Determine the (x, y) coordinate at the center of the cell enclosing the given text.  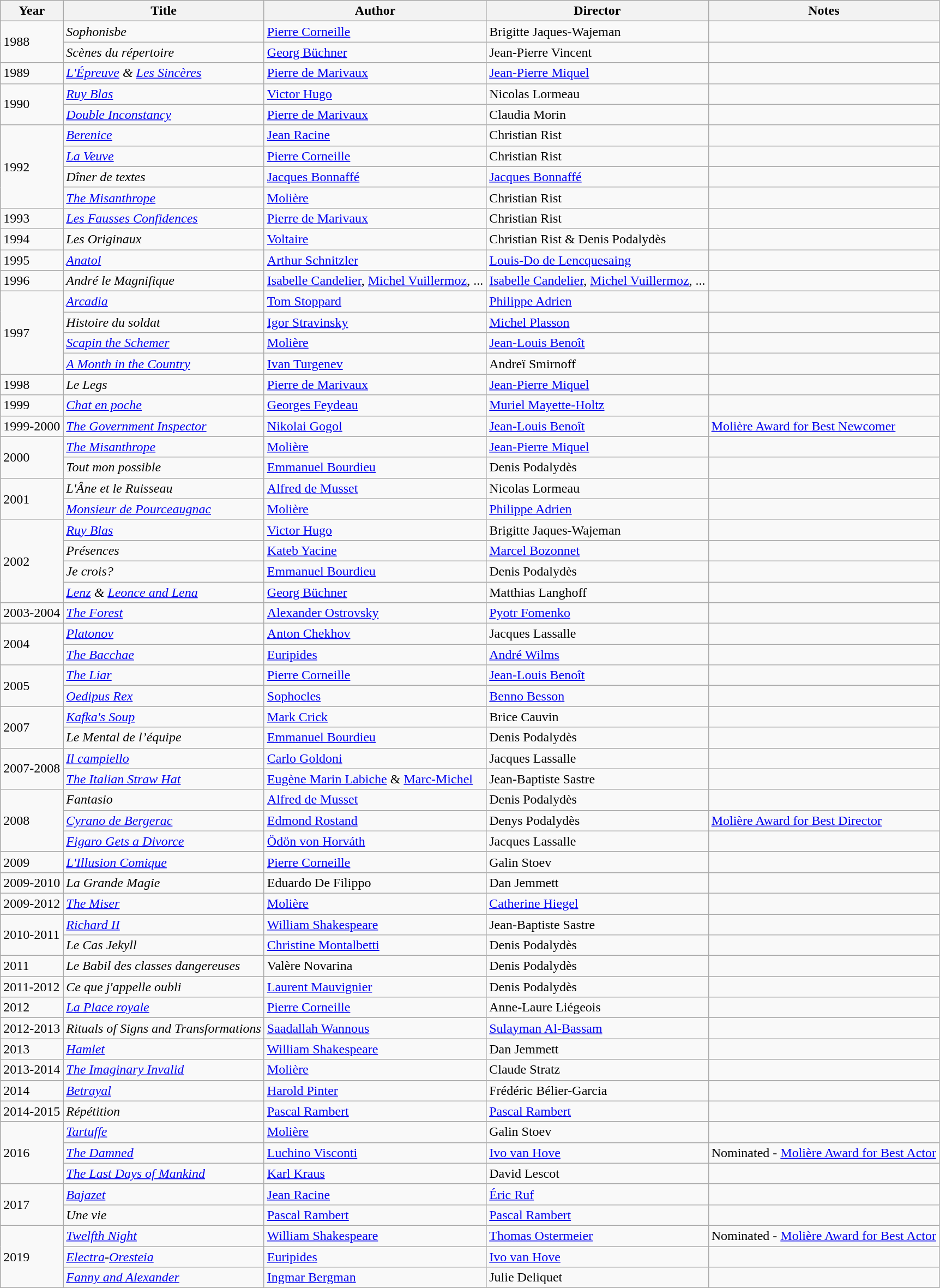
Christian Rist & Denis Podalydès (598, 239)
Claude Stratz (598, 1070)
2019 (32, 1256)
Author (375, 11)
Cyrano de Bergerac (164, 820)
Pyotr Fomenko (598, 613)
Year (32, 11)
Electra-Oresteia (164, 1256)
Alexander Ostrovsky (375, 613)
La Place royale (164, 1008)
Éric Ruf (598, 1194)
1997 (32, 333)
Le Mental de l’équipe (164, 738)
Edmond Rostand (375, 820)
Oedipus Rex (164, 696)
2000 (32, 457)
Arthur Schnitzler (375, 260)
La Grande Magie (164, 883)
2002 (32, 561)
André Wilms (598, 655)
2009 (32, 862)
2003-2004 (32, 613)
Claudia Morin (598, 115)
Saadallah Wannous (375, 1028)
Notes (823, 11)
The Damned (164, 1153)
L'Illusion Comique (164, 862)
Ödön von Horváth (375, 841)
2012-2013 (32, 1028)
Director (598, 11)
Tartuffe (164, 1132)
Carlo Goldoni (375, 758)
Fantasio (164, 800)
The Italian Straw Hat (164, 779)
Le Babil des classes dangereuses (164, 966)
Molière Award for Best Newcomer (823, 426)
Michel Plasson (598, 322)
Valère Novarina (375, 966)
La Veuve (164, 156)
L'Âne et le Ruisseau (164, 488)
1999-2000 (32, 426)
Sophonisbe (164, 32)
Le Cas Jekyll (164, 945)
2007-2008 (32, 769)
Brice Cauvin (598, 717)
André le Magnifique (164, 281)
Harold Pinter (375, 1091)
Christine Montalbetti (375, 945)
2009-2012 (32, 903)
2001 (32, 499)
1999 (32, 405)
The Imaginary Invalid (164, 1070)
The Last Days of Mankind (164, 1173)
1989 (32, 73)
2007 (32, 727)
Molière Award for Best Director (823, 820)
Lenz & Leonce and Lena (164, 592)
2013 (32, 1049)
Karl Kraus (375, 1173)
1990 (32, 104)
Andreï Smirnoff (598, 364)
Twelfth Night (164, 1236)
Rituals of Signs and Transformations (164, 1028)
Marcel Bozonnet (598, 550)
1998 (32, 385)
2014 (32, 1091)
Voltaire (375, 239)
Betrayal (164, 1091)
Il campiello (164, 758)
Platonov (164, 634)
2016 (32, 1153)
2011 (32, 966)
Dîner de textes (164, 177)
2013-2014 (32, 1070)
1988 (32, 42)
Fanny and Alexander (164, 1278)
Le Legs (164, 385)
1992 (32, 166)
Richard II (164, 925)
Répétition (164, 1111)
Sulayman Al-Bassam (598, 1028)
Scapin the Schemer (164, 343)
Anatol (164, 260)
2011-2012 (32, 987)
2012 (32, 1008)
Title (164, 11)
Catherine Hiegel (598, 903)
The Forest (164, 613)
Les Originaux (164, 239)
Tom Stoppard (375, 302)
Bajazet (164, 1194)
Georges Feydeau (375, 405)
Arcadia (164, 302)
Muriel Mayette-Holtz (598, 405)
Nikolai Gogol (375, 426)
Figaro Gets a Divorce (164, 841)
Berenice (164, 135)
Monsieur de Pourceaugnac (164, 509)
The Miser (164, 903)
1996 (32, 281)
Laurent Mauvignier (375, 987)
Ce que j'appelle oubli (164, 987)
Kafka's Soup (164, 717)
Jean-Pierre Vincent (598, 52)
Mark Crick (375, 717)
Présences (164, 550)
The Government Inspector (164, 426)
Ivan Turgenev (375, 364)
Julie Deliquet (598, 1278)
1994 (32, 239)
Thomas Ostermeier (598, 1236)
L'Épreuve & Les Sincères (164, 73)
Igor Stravinsky (375, 322)
The Liar (164, 675)
Matthias Langhoff (598, 592)
Les Fausses Confidences (164, 218)
Histoire du soldat (164, 322)
Louis-Do de Lencquesaing (598, 260)
Hamlet (164, 1049)
2004 (32, 644)
Eugène Marin Labiche & Marc-Michel (375, 779)
Ingmar Bergman (375, 1278)
Denys Podalydès (598, 820)
Benno Besson (598, 696)
Anne-Laure Liégeois (598, 1008)
A Month in the Country (164, 364)
Scènes du répertoire (164, 52)
David Lescot (598, 1173)
2017 (32, 1205)
Tout mon possible (164, 468)
Anton Chekhov (375, 634)
2008 (32, 820)
2009-2010 (32, 883)
2010-2011 (32, 935)
Une vie (164, 1215)
2014-2015 (32, 1111)
Je crois? (164, 571)
The Bacchae (164, 655)
Double Inconstancy (164, 115)
Luchino Visconti (375, 1153)
1995 (32, 260)
Sophocles (375, 696)
Eduardo De Filippo (375, 883)
Kateb Yacine (375, 550)
2005 (32, 686)
1993 (32, 218)
Frédéric Bélier-Garcia (598, 1091)
Chat en poche (164, 405)
